Locate the cell with the specified text and output its [x, y] center coordinate. 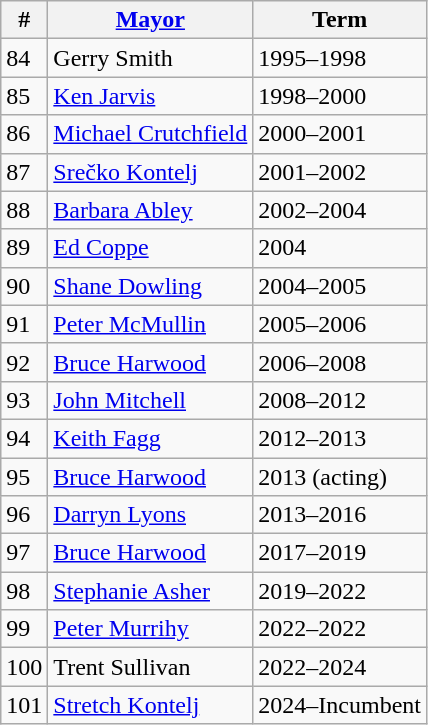
84 [24, 58]
2006–2008 [340, 362]
2022–2022 [340, 629]
99 [24, 629]
Trent Sullivan [150, 667]
Srečko Kontelj [150, 172]
2013 (acting) [340, 477]
Gerry Smith [150, 58]
92 [24, 362]
Peter McMullin [150, 324]
90 [24, 286]
Stephanie Asher [150, 591]
2013–2016 [340, 515]
85 [24, 96]
89 [24, 248]
2001–2002 [340, 172]
94 [24, 438]
91 [24, 324]
97 [24, 553]
100 [24, 667]
2022–2024 [340, 667]
2004 [340, 248]
Shane Dowling [150, 286]
2004–2005 [340, 286]
Ed Coppe [150, 248]
88 [24, 210]
Barbara Abley [150, 210]
Mayor [150, 20]
2019–2022 [340, 591]
2002–2004 [340, 210]
Stretch Kontelj [150, 705]
98 [24, 591]
# [24, 20]
2008–2012 [340, 400]
1995–1998 [340, 58]
Term [340, 20]
2012–2013 [340, 438]
1998–2000 [340, 96]
Michael Crutchfield [150, 134]
2017–2019 [340, 553]
Keith Fagg [150, 438]
Darryn Lyons [150, 515]
87 [24, 172]
101 [24, 705]
2000–2001 [340, 134]
95 [24, 477]
Ken Jarvis [150, 96]
2024–Incumbent [340, 705]
Peter Murrihy [150, 629]
96 [24, 515]
86 [24, 134]
2005–2006 [340, 324]
John Mitchell [150, 400]
93 [24, 400]
